Determine the [X, Y] coordinate at the center of the cell enclosing the given text.  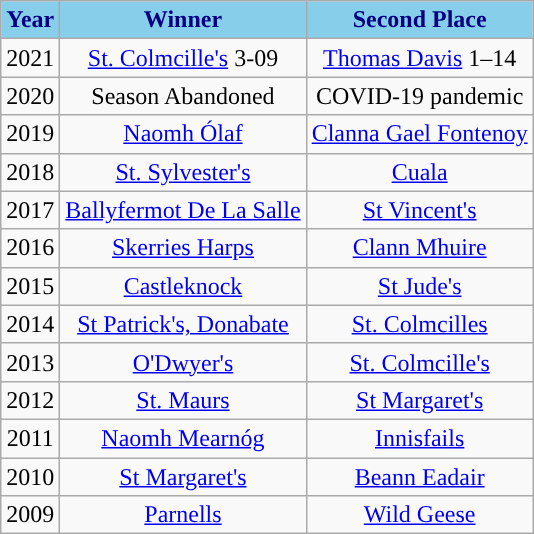
2019 [30, 134]
Naomh Mearnóg [183, 438]
2014 [30, 324]
2021 [30, 58]
Clann Mhuire [420, 248]
Season Abandoned [183, 96]
St. Colmcille's 3-09 [183, 58]
St. Sylvester's [183, 172]
St. Colmcilles [420, 324]
Ballyfermot De La Salle [183, 210]
O'Dwyer's [183, 362]
2009 [30, 515]
Naomh Ólaf [183, 134]
2013 [30, 362]
2020 [30, 96]
2015 [30, 286]
Clanna Gael Fontenoy [420, 134]
St. Maurs [183, 400]
COVID-19 pandemic [420, 96]
Innisfails [420, 438]
Winner [183, 20]
St Jude's [420, 286]
Thomas Davis 1–14 [420, 58]
St. Colmcille's [420, 362]
Castleknock [183, 286]
2018 [30, 172]
St Patrick's, Donabate [183, 324]
2010 [30, 477]
St Vincent's [420, 210]
Second Place [420, 20]
Beann Eadair [420, 477]
2011 [30, 438]
2017 [30, 210]
Cuala [420, 172]
2012 [30, 400]
Parnells [183, 515]
2016 [30, 248]
Wild Geese [420, 515]
Year [30, 20]
Skerries Harps [183, 248]
